Capture the cell that displays the provided text and extract its [x, y] central coordinate. 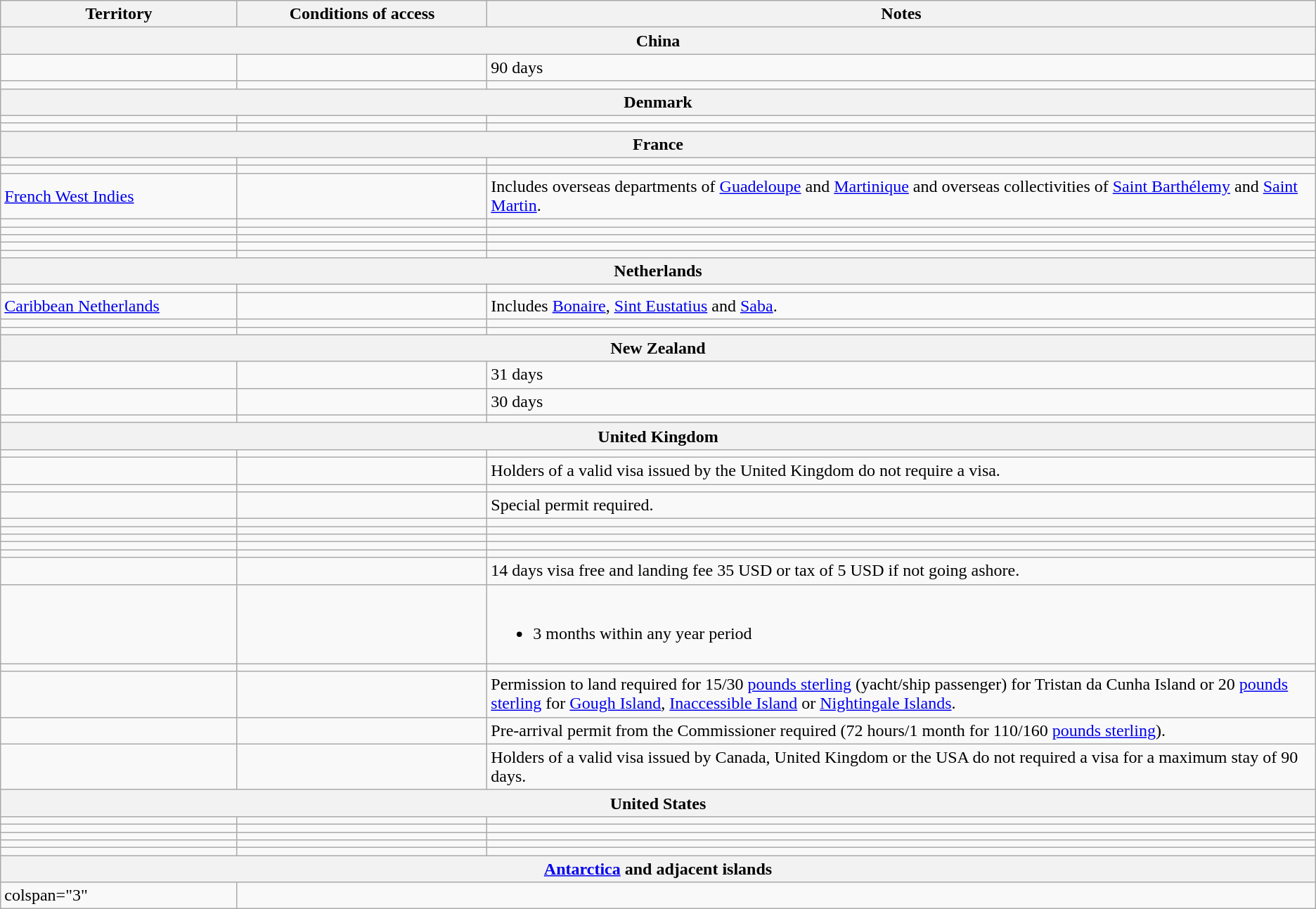
Caribbean Netherlands [120, 306]
French West Indies [120, 195]
Antarctica and adjacent islands [658, 869]
United Kingdom [658, 436]
France [658, 144]
Holders of a valid visa issued by the United Kingdom do not require a visa. [901, 470]
Notes [901, 14]
Special permit required. [901, 505]
United States [658, 803]
Includes Bonaire, Sint Eustatius and Saba. [901, 306]
Netherlands [658, 271]
colspan="3" [120, 896]
90 days [901, 67]
Holders of a valid visa issued by Canada, United Kingdom or the USA do not required a visa for a maximum stay of 90 days. [901, 766]
China [658, 41]
31 days [901, 375]
Pre-arrival permit from the Commissioner required (72 hours/1 month for 110/160 pounds sterling). [901, 730]
Denmark [658, 102]
30 days [901, 401]
New Zealand [658, 348]
3 months within any year period [901, 624]
Includes overseas departments of Guadeloupe and Martinique and overseas collectivities of Saint Barthélemy and Saint Martin. [901, 195]
14 days visa free and landing fee 35 USD or tax of 5 USD if not going ashore. [901, 571]
Conditions of access [361, 14]
Territory [120, 14]
